Return the [X, Y] coordinate for the center point of the cell that contains the specified text.  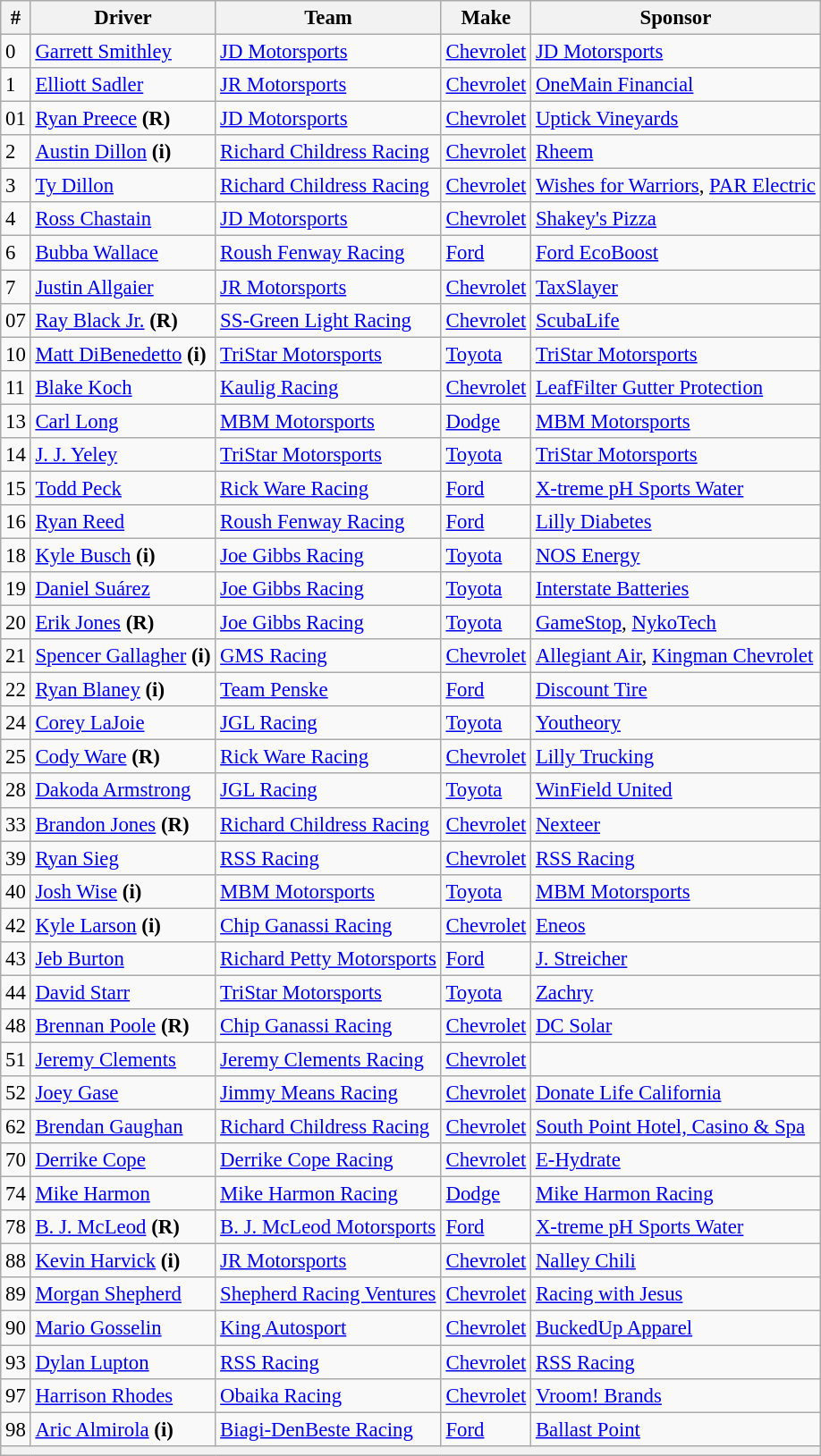
Interstate Batteries [676, 589]
4 [16, 219]
51 [16, 1059]
J. Streicher [676, 959]
01 [16, 119]
Jimmy Means Racing [328, 1093]
1 [16, 85]
Blake Koch [123, 387]
NOS Energy [676, 555]
90 [16, 1328]
89 [16, 1295]
Ballast Point [676, 1429]
J. J. Yeley [123, 455]
Matt DiBenedetto (i) [123, 354]
Richard Petty Motorsports [328, 959]
Nexteer [676, 824]
Jeb Burton [123, 959]
11 [16, 387]
Rheem [676, 152]
Elliott Sadler [123, 85]
Kaulig Racing [328, 387]
39 [16, 858]
Racing with Jesus [676, 1295]
Wishes for Warriors, PAR Electric [676, 186]
Donate Life California [676, 1093]
# [16, 18]
Ty Dillon [123, 186]
2 [16, 152]
Make [486, 18]
Aric Almirola (i) [123, 1429]
Youtheory [676, 723]
Uptick Vineyards [676, 119]
48 [16, 1026]
Daniel Suárez [123, 589]
33 [16, 824]
Jeremy Clements Racing [328, 1059]
Biagi-DenBeste Racing [328, 1429]
62 [16, 1127]
93 [16, 1362]
E-Hydrate [676, 1160]
Kevin Harvick (i) [123, 1261]
Dylan Lupton [123, 1362]
Eneos [676, 925]
Ryan Sieg [123, 858]
Mike Harmon [123, 1194]
Spencer Gallagher (i) [123, 656]
0 [16, 52]
LeafFilter Gutter Protection [676, 387]
Nalley Chili [676, 1261]
42 [16, 925]
43 [16, 959]
Mario Gosselin [123, 1328]
Justin Allgaier [123, 287]
Carl Long [123, 421]
15 [16, 488]
Austin Dillon (i) [123, 152]
GMS Racing [328, 656]
40 [16, 891]
Shakey's Pizza [676, 219]
52 [16, 1093]
20 [16, 623]
Ray Black Jr. (R) [123, 320]
TaxSlayer [676, 287]
Harrison Rhodes [123, 1395]
Driver [123, 18]
Dakoda Armstrong [123, 791]
22 [16, 690]
74 [16, 1194]
14 [16, 455]
18 [16, 555]
GameStop, NykoTech [676, 623]
Derrike Cope Racing [328, 1160]
Derrike Cope [123, 1160]
Kyle Busch (i) [123, 555]
Brandon Jones (R) [123, 824]
Ford EcoBoost [676, 253]
B. J. McLeod Motorsports [328, 1227]
King Autosport [328, 1328]
28 [16, 791]
07 [16, 320]
Team [328, 18]
Brennan Poole (R) [123, 1026]
David Starr [123, 992]
6 [16, 253]
25 [16, 757]
Lilly Trucking [676, 757]
Todd Peck [123, 488]
Bubba Wallace [123, 253]
South Point Hotel, Casino & Spa [676, 1127]
SS-Green Light Racing [328, 320]
Lilly Diabetes [676, 522]
ScubaLife [676, 320]
Zachry [676, 992]
Corey LaJoie [123, 723]
97 [16, 1395]
Allegiant Air, Kingman Chevrolet [676, 656]
B. J. McLeod (R) [123, 1227]
Joey Gase [123, 1093]
Morgan Shepherd [123, 1295]
98 [16, 1429]
Ryan Blaney (i) [123, 690]
3 [16, 186]
Kyle Larson (i) [123, 925]
Josh Wise (i) [123, 891]
Erik Jones (R) [123, 623]
Cody Ware (R) [123, 757]
Brendan Gaughan [123, 1127]
10 [16, 354]
13 [16, 421]
Obaika Racing [328, 1395]
Jeremy Clements [123, 1059]
78 [16, 1227]
BuckedUp Apparel [676, 1328]
Ross Chastain [123, 219]
70 [16, 1160]
21 [16, 656]
7 [16, 287]
Shepherd Racing Ventures [328, 1295]
44 [16, 992]
WinField United [676, 791]
Team Penske [328, 690]
Vroom! Brands [676, 1395]
24 [16, 723]
Garrett Smithley [123, 52]
Discount Tire [676, 690]
Ryan Preece (R) [123, 119]
Sponsor [676, 18]
16 [16, 522]
DC Solar [676, 1026]
Ryan Reed [123, 522]
19 [16, 589]
OneMain Financial [676, 85]
88 [16, 1261]
